For the text-containing cell, return its midpoint in (X, Y) coordinate format. 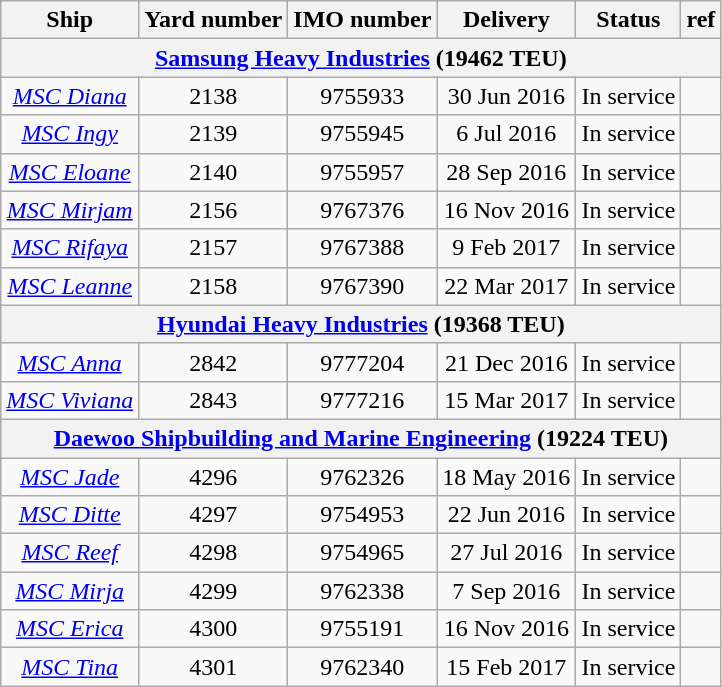
9762338 (362, 591)
MSC Jade (70, 477)
IMO number (362, 20)
9762326 (362, 477)
Samsung Heavy Industries (19462 TEU) (361, 58)
27 Jul 2016 (506, 553)
9762340 (362, 667)
28 Sep 2016 (506, 172)
2138 (214, 96)
MSC Tina (70, 667)
MSC Reef (70, 553)
2140 (214, 172)
2843 (214, 400)
Hyundai Heavy Industries (19368 TEU) (361, 324)
9777204 (362, 362)
MSC Leanne (70, 286)
Yard number (214, 20)
21 Dec 2016 (506, 362)
9754953 (362, 515)
15 Feb 2017 (506, 667)
15 Mar 2017 (506, 400)
4296 (214, 477)
9755945 (362, 134)
2842 (214, 362)
MSC Ditte (70, 515)
4300 (214, 629)
4297 (214, 515)
Status (628, 20)
Daewoo Shipbuilding and Marine Engineering (19224 TEU) (361, 438)
22 Mar 2017 (506, 286)
Ship (70, 20)
MSC Mirjam (70, 210)
2158 (214, 286)
MSC Mirja (70, 591)
2157 (214, 248)
MSC Rifaya (70, 248)
9755957 (362, 172)
4298 (214, 553)
Delivery (506, 20)
7 Sep 2016 (506, 591)
9777216 (362, 400)
9754965 (362, 553)
MSC Erica (70, 629)
18 May 2016 (506, 477)
2139 (214, 134)
MSC Anna (70, 362)
30 Jun 2016 (506, 96)
MSC Viviana (70, 400)
4301 (214, 667)
9 Feb 2017 (506, 248)
9767376 (362, 210)
MSC Eloane (70, 172)
4299 (214, 591)
ref (701, 20)
9767388 (362, 248)
9755191 (362, 629)
9755933 (362, 96)
MSC Ingy (70, 134)
9767390 (362, 286)
22 Jun 2016 (506, 515)
2156 (214, 210)
MSC Diana (70, 96)
6 Jul 2016 (506, 134)
